Find where the given text appears and provide that cell's center as [X, Y] coordinate. 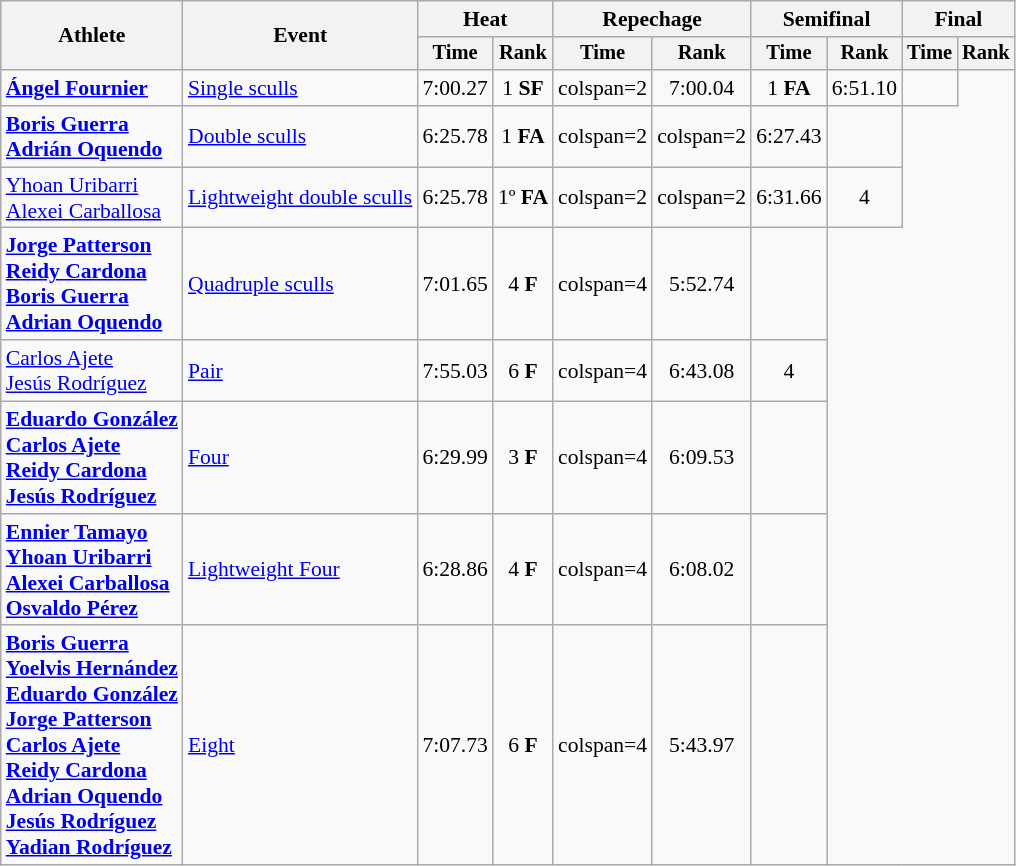
6:27.43 [788, 136]
Single sculls [300, 88]
7:00.04 [702, 88]
7:01.65 [454, 284]
Repechage [652, 19]
1º FA [523, 198]
7:07.73 [454, 746]
Double sculls [300, 136]
Ángel Fournier [92, 88]
Lightweight double sculls [300, 198]
1 SF [523, 88]
Final [958, 19]
7:00.27 [454, 88]
7:55.03 [454, 370]
6:51.10 [864, 88]
6:31.66 [788, 198]
Boris GuerraAdrián Oquendo [92, 136]
Event [300, 36]
6:08.02 [702, 570]
Boris GuerraYoelvis HernándezEduardo GonzálezJorge PattersonCarlos AjeteReidy CardonaAdrian OquendoJesús RodríguezYadian Rodríguez [92, 746]
Quadruple sculls [300, 284]
6:43.08 [702, 370]
Eduardo GonzálezCarlos AjeteReidy CardonaJesús Rodríguez [92, 458]
Yhoan UribarriAlexei Carballosa [92, 198]
Pair [300, 370]
Jorge PattersonReidy CardonaBoris GuerraAdrian Oquendo [92, 284]
6:28.86 [454, 570]
Athlete [92, 36]
5:52.74 [702, 284]
5:43.97 [702, 746]
Ennier TamayoYhoan UribarriAlexei CarballosaOsvaldo Pérez [92, 570]
Semifinal [826, 19]
Eight [300, 746]
Carlos AjeteJesús Rodríguez [92, 370]
6:29.99 [454, 458]
Four [300, 458]
Heat [485, 19]
6:09.53 [702, 458]
Lightweight Four [300, 570]
3 F [523, 458]
